Return the (x, y) coordinate for the center point of the cell that contains the specified text.  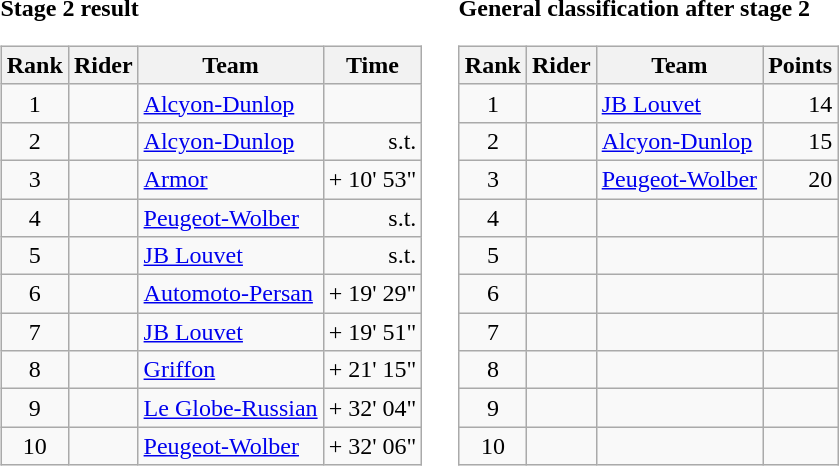
Points (800, 65)
+ 10' 53" (372, 179)
15 (800, 141)
+ 32' 04" (372, 408)
20 (800, 179)
Griffon (230, 370)
Armor (230, 179)
+ 19' 51" (372, 332)
+ 19' 29" (372, 294)
+ 21' 15" (372, 370)
+ 32' 06" (372, 446)
Le Globe-Russian (230, 408)
14 (800, 103)
Automoto-Persan (230, 294)
Time (372, 65)
